From the cell containing the given text, extract its center point as [x, y] coordinate. 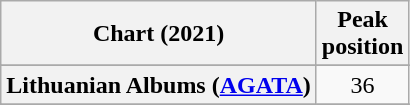
Lithuanian Albums (AGATA) [159, 85]
36 [362, 85]
Peakposition [362, 34]
Chart (2021) [159, 34]
